Locate the cell with the specified text and output its [X, Y] center coordinate. 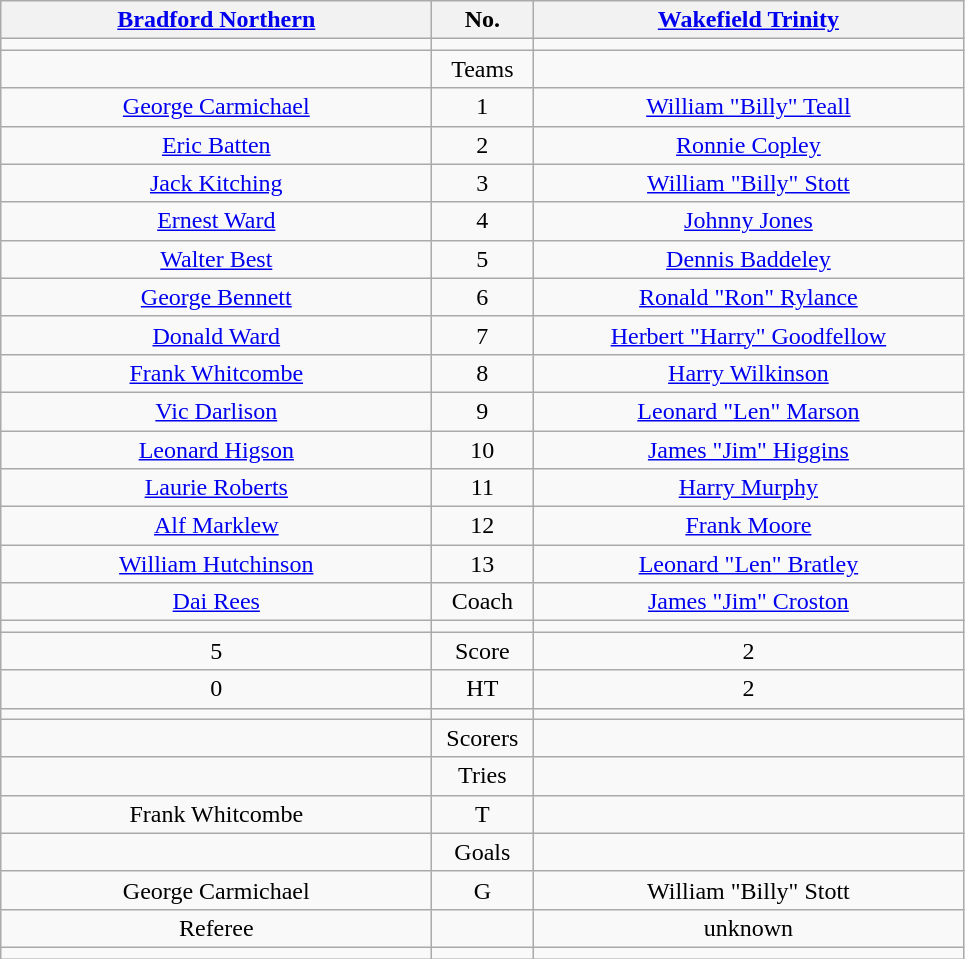
12 [482, 526]
Wakefield Trinity [748, 20]
Frank Moore [748, 526]
No. [482, 20]
Jack Kitching [216, 183]
Alf Marklew [216, 526]
13 [482, 564]
Donald Ward [216, 335]
HT [482, 689]
Teams [482, 69]
Coach [482, 602]
Score [482, 651]
0 [216, 689]
11 [482, 488]
unknown [748, 928]
Dai Rees [216, 602]
Leonard "Len" Bratley [748, 564]
6 [482, 297]
1 [482, 107]
Leonard Higson [216, 449]
G [482, 890]
William Hutchinson [216, 564]
Scorers [482, 738]
Goals [482, 852]
Ronnie Copley [748, 145]
Harry Wilkinson [748, 373]
Ronald "Ron" Rylance [748, 297]
8 [482, 373]
7 [482, 335]
4 [482, 221]
William "Billy" Teall [748, 107]
Harry Murphy [748, 488]
Referee [216, 928]
Tries [482, 776]
Ernest Ward [216, 221]
Bradford Northern [216, 20]
Herbert "Harry" Goodfellow [748, 335]
Johnny Jones [748, 221]
Laurie Roberts [216, 488]
9 [482, 411]
Eric Batten [216, 145]
T [482, 814]
Leonard "Len" Marson [748, 411]
James "Jim" Higgins [748, 449]
Dennis Baddeley [748, 259]
George Bennett [216, 297]
Walter Best [216, 259]
James "Jim" Croston [748, 602]
10 [482, 449]
3 [482, 183]
Vic Darlison [216, 411]
